Extract the [X, Y] coordinate from the center of the cell holding the provided text.  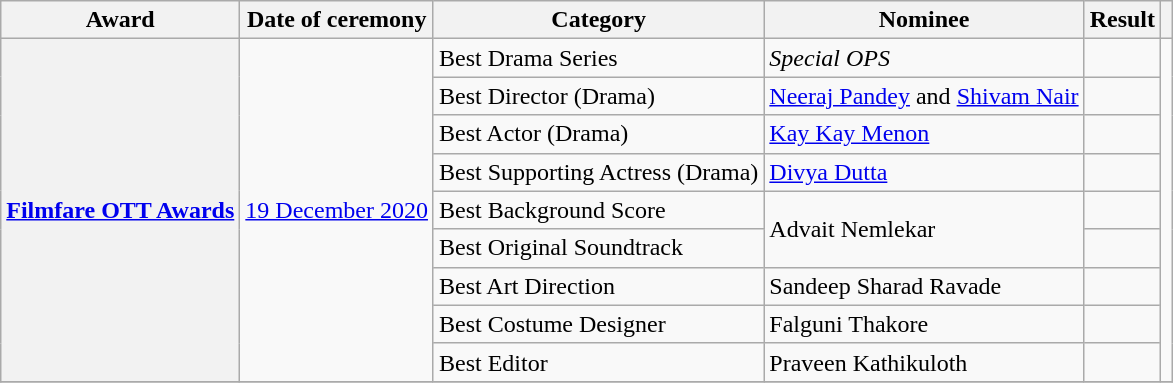
Best Director (Drama) [598, 96]
Best Drama Series [598, 58]
Neeraj Pandey and Shivam Nair [924, 96]
Best Original Soundtrack [598, 248]
19 December 2020 [337, 210]
Best Editor [598, 362]
Best Costume Designer [598, 324]
Praveen Kathikuloth [924, 362]
Advait Nemlekar [924, 229]
Best Supporting Actress (Drama) [598, 172]
Falguni Thakore [924, 324]
Award [120, 20]
Sandeep Sharad Ravade [924, 286]
Filmfare OTT Awards [120, 210]
Result [1122, 20]
Best Art Direction [598, 286]
Best Actor (Drama) [598, 134]
Best Background Score [598, 210]
Kay Kay Menon [924, 134]
Category [598, 20]
Nominee [924, 20]
Divya Dutta [924, 172]
Date of ceremony [337, 20]
Special OPS [924, 58]
